Identify which cell holds the provided text, then report its (X, Y) central coordinate. 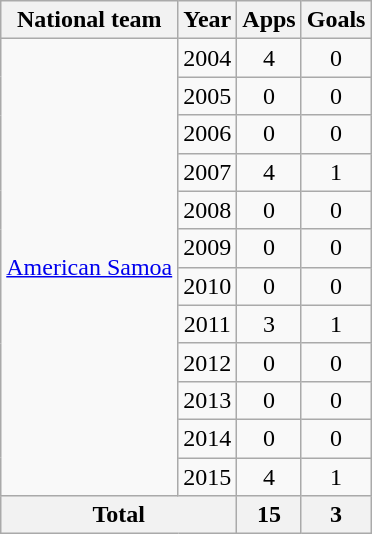
2005 (208, 96)
Year (208, 20)
2014 (208, 438)
2015 (208, 477)
2011 (208, 324)
American Samoa (90, 268)
Total (119, 515)
2008 (208, 210)
2009 (208, 248)
Apps (269, 20)
2010 (208, 286)
2004 (208, 58)
Goals (336, 20)
2007 (208, 172)
National team (90, 20)
2012 (208, 362)
2013 (208, 400)
2006 (208, 134)
15 (269, 515)
